Detect which cell encompasses the target text, then output its (x, y) center coordinate. 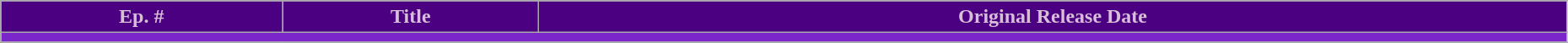
Original Release Date (1053, 17)
Title (411, 17)
Ep. # (142, 17)
